Return the [x, y] coordinate for the center point of the cell that contains the specified text.  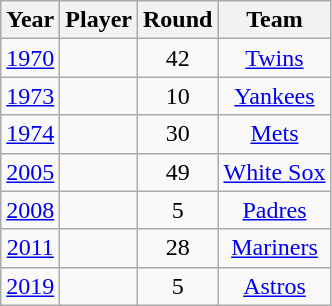
10 [178, 96]
28 [178, 248]
Astros [274, 286]
2008 [30, 210]
White Sox [274, 172]
Twins [274, 58]
Team [274, 20]
Padres [274, 210]
49 [178, 172]
Yankees [274, 96]
Year [30, 20]
Player [99, 20]
2005 [30, 172]
1974 [30, 134]
2011 [30, 248]
1970 [30, 58]
30 [178, 134]
Mariners [274, 248]
42 [178, 58]
2019 [30, 286]
Round [178, 20]
1973 [30, 96]
Mets [274, 134]
